For the text-containing cell, return its midpoint in (X, Y) coordinate format. 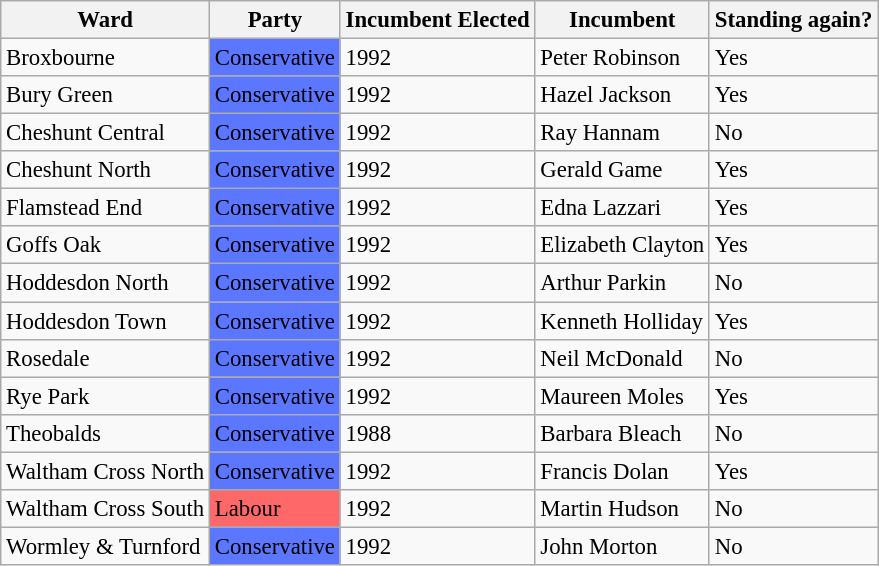
Standing again? (793, 20)
Ward (106, 20)
Maureen Moles (622, 396)
Neil McDonald (622, 358)
Francis Dolan (622, 471)
Party (274, 20)
Waltham Cross North (106, 471)
Rye Park (106, 396)
Elizabeth Clayton (622, 245)
Incumbent (622, 20)
Flamstead End (106, 208)
Theobalds (106, 433)
Gerald Game (622, 170)
Broxbourne (106, 58)
Hoddesdon Town (106, 321)
Wormley & Turnford (106, 546)
Arthur Parkin (622, 283)
Kenneth Holliday (622, 321)
Martin Hudson (622, 509)
Incumbent Elected (438, 20)
Labour (274, 509)
John Morton (622, 546)
Barbara Bleach (622, 433)
Goffs Oak (106, 245)
Hoddesdon North (106, 283)
Ray Hannam (622, 133)
Hazel Jackson (622, 95)
Cheshunt Central (106, 133)
Edna Lazzari (622, 208)
1988 (438, 433)
Waltham Cross South (106, 509)
Bury Green (106, 95)
Peter Robinson (622, 58)
Cheshunt North (106, 170)
Rosedale (106, 358)
